Scan for the cell matching the given text and deliver its [x, y] coordinate at center. 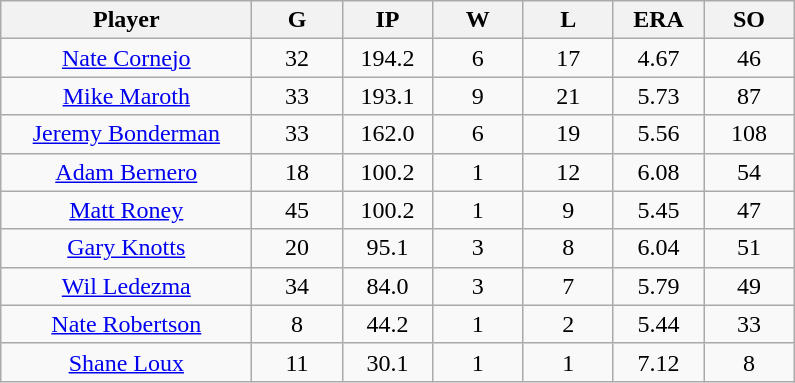
5.44 [658, 324]
Shane Loux [126, 362]
51 [749, 248]
44.2 [387, 324]
95.1 [387, 248]
Nate Cornejo [126, 58]
5.45 [658, 210]
L [568, 20]
6.08 [658, 172]
Mike Maroth [126, 96]
45 [297, 210]
Gary Knotts [126, 248]
5.56 [658, 134]
32 [297, 58]
4.67 [658, 58]
193.1 [387, 96]
19 [568, 134]
17 [568, 58]
21 [568, 96]
G [297, 20]
SO [749, 20]
47 [749, 210]
12 [568, 172]
Jeremy Bonderman [126, 134]
11 [297, 362]
30.1 [387, 362]
Matt Roney [126, 210]
108 [749, 134]
87 [749, 96]
162.0 [387, 134]
2 [568, 324]
7 [568, 286]
6.04 [658, 248]
84.0 [387, 286]
5.73 [658, 96]
34 [297, 286]
IP [387, 20]
7.12 [658, 362]
Nate Robertson [126, 324]
Adam Bernero [126, 172]
Player [126, 20]
20 [297, 248]
5.79 [658, 286]
Wil Ledezma [126, 286]
18 [297, 172]
46 [749, 58]
W [478, 20]
54 [749, 172]
ERA [658, 20]
194.2 [387, 58]
49 [749, 286]
